Identify which cell holds the provided text, then report its (x, y) central coordinate. 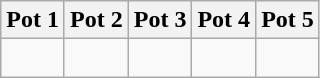
Pot 2 (96, 20)
Pot 1 (33, 20)
Pot 3 (160, 20)
Pot 4 (224, 20)
Pot 5 (288, 20)
